Extract the [x, y] coordinate from the center of the cell holding the provided text.  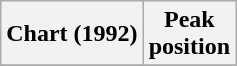
Peakposition [189, 34]
Chart (1992) [72, 34]
